Return the (x, y) coordinate for the center point of the cell that contains the specified text.  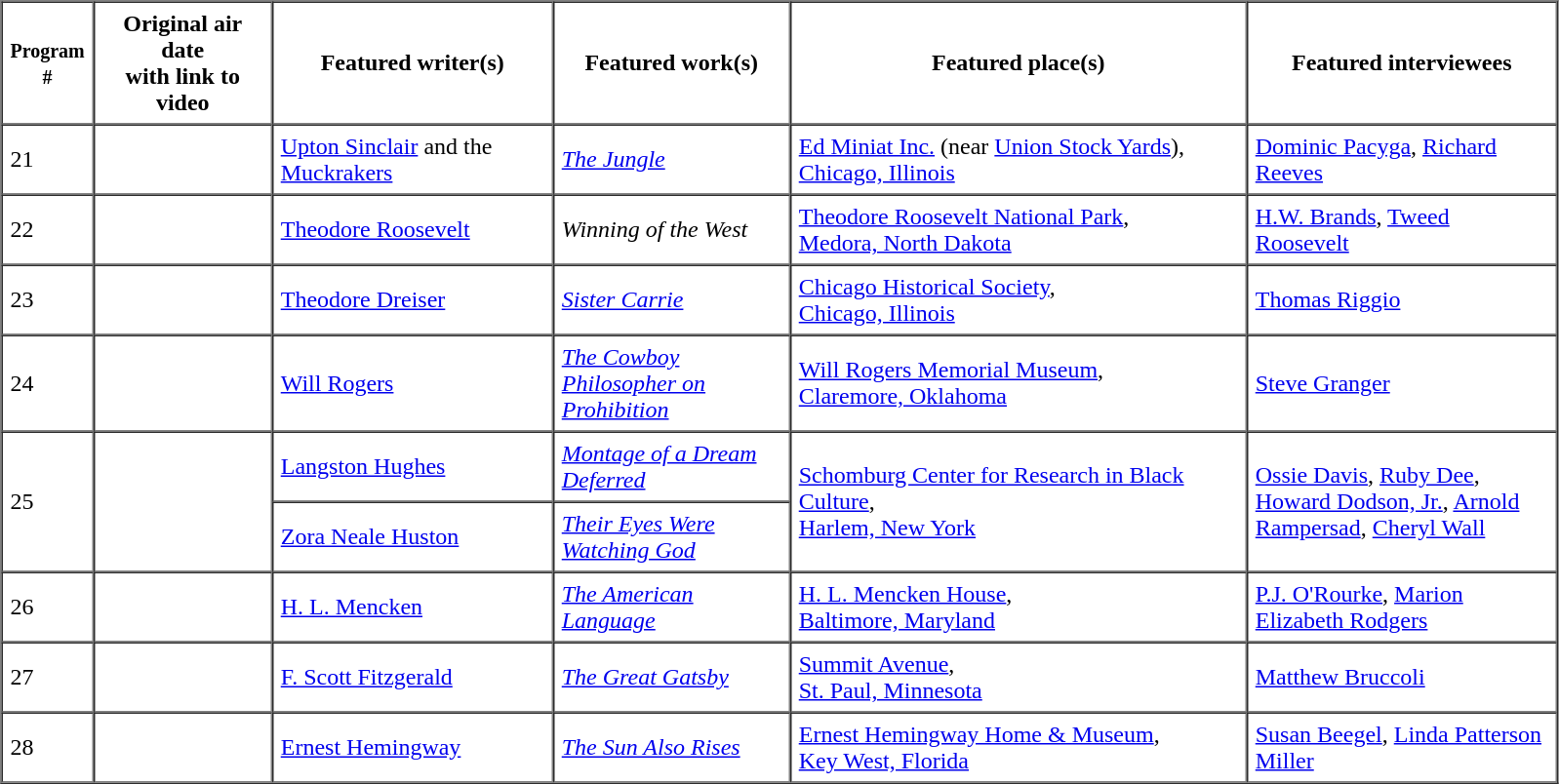
Montage of a Dream Deferred (671, 466)
Featured interviewees (1402, 63)
The Cowboy Philosopher on Prohibition (671, 384)
Ed Miniat Inc. (near Union Stock Yards),Chicago, Illinois (1019, 160)
P.J. O'Rourke, Marion Elizabeth Rodgers (1402, 607)
Winning of the West (671, 230)
Program # (48, 63)
Their Eyes Were Watching God (671, 536)
Schomburg Center for Research in Black Culture,Harlem, New York (1019, 501)
H. L. Mencken House,Baltimore, Maryland (1019, 607)
Steve Granger (1402, 384)
The Jungle (671, 160)
Original air datewith link to video (183, 63)
H. L. Mencken (413, 607)
27 (48, 677)
H.W. Brands, Tweed Roosevelt (1402, 230)
Ossie Davis, Ruby Dee, Howard Dodson, Jr., Arnold Rampersad, Cheryl Wall (1402, 501)
Featured writer(s) (413, 63)
Theodore Dreiser (413, 300)
Zora Neale Huston (413, 536)
24 (48, 384)
25 (48, 501)
Will Rogers Memorial Museum,Claremore, Oklahoma (1019, 384)
The American Language (671, 607)
26 (48, 607)
Featured place(s) (1019, 63)
Dominic Pacyga, Richard Reeves (1402, 160)
The Great Gatsby (671, 677)
21 (48, 160)
Sister Carrie (671, 300)
Featured work(s) (671, 63)
F. Scott Fitzgerald (413, 677)
Ernest Hemingway (413, 747)
Theodore Roosevelt National Park,Medora, North Dakota (1019, 230)
Susan Beegel, Linda Patterson Miller (1402, 747)
Chicago Historical Society,Chicago, Illinois (1019, 300)
22 (48, 230)
Upton Sinclair and the Muckrakers (413, 160)
Langston Hughes (413, 466)
The Sun Also Rises (671, 747)
Will Rogers (413, 384)
Thomas Riggio (1402, 300)
Summit Avenue,St. Paul, Minnesota (1019, 677)
Theodore Roosevelt (413, 230)
23 (48, 300)
28 (48, 747)
Ernest Hemingway Home & Museum,Key West, Florida (1019, 747)
Matthew Bruccoli (1402, 677)
